Output the [X, Y] coordinate of the center of the cell containing the given text.  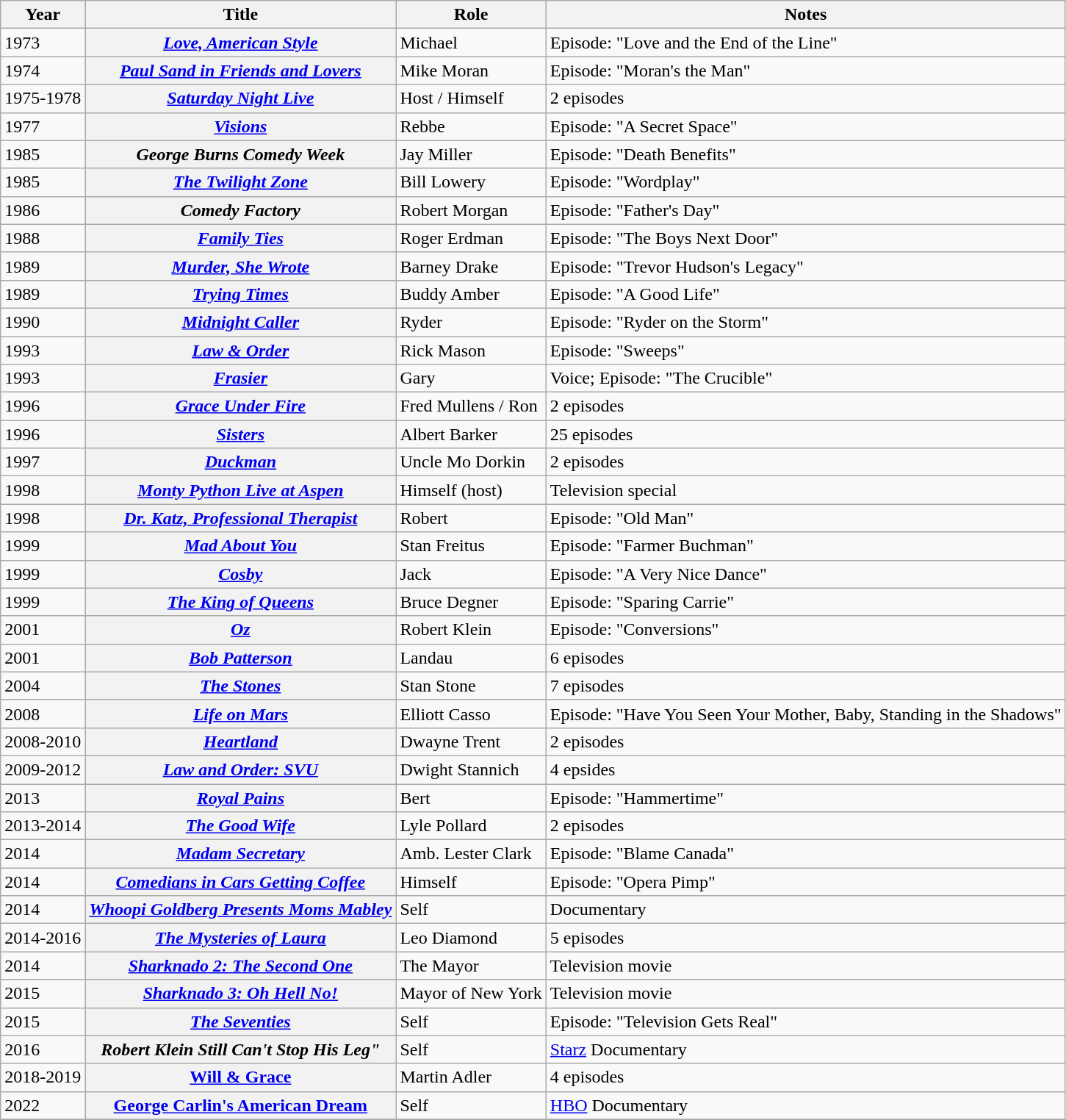
Landau [471, 658]
Fred Mullens / Ron [471, 406]
Sharknado 3: Oh Hell No! [241, 994]
Dr. Katz, Professional Therapist [241, 518]
Bert [471, 797]
The Mayor [471, 966]
Dwayne Trent [471, 742]
Mad About You [241, 546]
Sharknado 2: The Second One [241, 966]
Paul Sand in Friends and Lovers [241, 71]
Roger Erdman [471, 238]
Oz [241, 630]
Role [471, 15]
Robert [471, 518]
1988 [43, 238]
Dwight Stannich [471, 769]
Episode: "Farmer Buchman" [805, 546]
Documentary [805, 910]
2013 [43, 797]
Television special [805, 490]
Episode: "Moran's the Man" [805, 71]
2008 [43, 714]
Trying Times [241, 294]
Heartland [241, 742]
Episode: "Blame Canada" [805, 854]
Elliott Casso [471, 714]
25 episodes [805, 434]
Frasier [241, 378]
Episode: "Conversions" [805, 630]
Year [43, 15]
4 episodes [805, 1077]
Himself [471, 882]
Episode: "A Very Nice Dance" [805, 574]
2018-2019 [43, 1077]
5 episodes [805, 938]
1986 [43, 210]
Episode: "Love and the End of the Line" [805, 43]
Ryder [471, 322]
Episode: "Father's Day" [805, 210]
Cosby [241, 574]
Episode: "Death Benefits" [805, 154]
1990 [43, 322]
The Seventies [241, 1022]
Bill Lowery [471, 182]
2014-2016 [43, 938]
Episode: "Television Gets Real" [805, 1022]
1974 [43, 71]
Madam Secretary [241, 854]
Amb. Lester Clark [471, 854]
Grace Under Fire [241, 406]
Episode: "Sweeps" [805, 351]
Midnight Caller [241, 322]
Monty Python Live at Aspen [241, 490]
George Carlin's American Dream [241, 1105]
Mike Moran [471, 71]
1997 [43, 462]
Title [241, 15]
Albert Barker [471, 434]
Family Ties [241, 238]
Barney Drake [471, 266]
Love, American Style [241, 43]
Episode: "Sparing Carrie" [805, 602]
Jay Miller [471, 154]
Mayor of New York [471, 994]
The Twilight Zone [241, 182]
The Mysteries of Laura [241, 938]
6 episodes [805, 658]
Episode: "A Secret Space" [805, 126]
Buddy Amber [471, 294]
Comedy Factory [241, 210]
Episode: "A Good Life" [805, 294]
Royal Pains [241, 797]
Episode: "Ryder on the Storm" [805, 322]
Bruce Degner [471, 602]
Voice; Episode: "The Crucible" [805, 378]
Leo Diamond [471, 938]
2004 [43, 686]
Episode: "The Boys Next Door" [805, 238]
Duckman [241, 462]
Sisters [241, 434]
Law and Order: SVU [241, 769]
Life on Mars [241, 714]
1977 [43, 126]
Rebbe [471, 126]
George Burns Comedy Week [241, 154]
2022 [43, 1105]
Robert Klein Still Can't Stop His Leg" [241, 1049]
Episode: "Hammertime" [805, 797]
Michael [471, 43]
Jack [471, 574]
Robert Morgan [471, 210]
Gary [471, 378]
2008-2010 [43, 742]
Visions [241, 126]
Will & Grace [241, 1077]
The Good Wife [241, 826]
The Stones [241, 686]
1973 [43, 43]
2013-2014 [43, 826]
Robert Klein [471, 630]
Bob Patterson [241, 658]
Whoopi Goldberg Presents Moms Mabley [241, 910]
Saturday Night Live [241, 98]
Host / Himself [471, 98]
Martin Adler [471, 1077]
HBO Documentary [805, 1105]
7 episodes [805, 686]
Stan Freitus [471, 546]
Lyle Pollard [471, 826]
Episode: "Have You Seen Your Mother, Baby, Standing in the Shadows" [805, 714]
Episode: "Wordplay" [805, 182]
2009-2012 [43, 769]
4 epsides [805, 769]
Law & Order [241, 351]
1975-1978 [43, 98]
Episode: "Opera Pimp" [805, 882]
2016 [43, 1049]
The King of Queens [241, 602]
Comedians in Cars Getting Coffee [241, 882]
Episode: "Old Man" [805, 518]
Uncle Mo Dorkin [471, 462]
Murder, She Wrote [241, 266]
Stan Stone [471, 686]
Notes [805, 15]
Starz Documentary [805, 1049]
Himself (host) [471, 490]
Episode: "Trevor Hudson's Legacy" [805, 266]
Rick Mason [471, 351]
